Find where the given text appears and provide that cell's center as [x, y] coordinate. 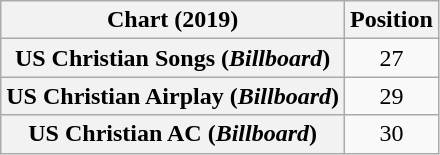
Position [392, 20]
30 [392, 134]
Chart (2019) [173, 20]
US Christian Songs (Billboard) [173, 58]
US Christian AC (Billboard) [173, 134]
27 [392, 58]
US Christian Airplay (Billboard) [173, 96]
29 [392, 96]
